Locate the cell with the specified text and output its [x, y] center coordinate. 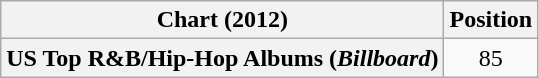
US Top R&B/Hip-Hop Albums (Billboard) [222, 58]
Chart (2012) [222, 20]
Position [491, 20]
85 [491, 58]
